Scan for the cell matching the given text and deliver its [x, y] coordinate at center. 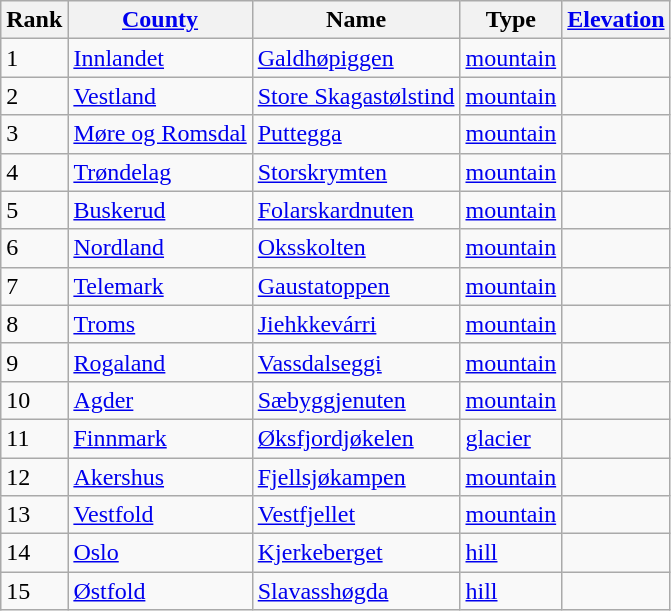
Oksskolten [356, 248]
Oslo [160, 553]
4 [34, 172]
glacier [511, 438]
Østfold [160, 591]
County [160, 20]
Slavasshøgda [356, 591]
Vassdalseggi [356, 362]
Kjerkeberget [356, 553]
Fjellsjøkampen [356, 477]
10 [34, 400]
Telemark [160, 286]
2 [34, 96]
14 [34, 553]
Storskrymten [356, 172]
Sæbyggjenuten [356, 400]
Rogaland [160, 362]
Møre og Romsdal [160, 134]
12 [34, 477]
Elevation [616, 20]
5 [34, 210]
Troms [160, 324]
Vestfjellet [356, 515]
Rank [34, 20]
Puttegga [356, 134]
Jiehkkevárri [356, 324]
Finnmark [160, 438]
13 [34, 515]
Type [511, 20]
Store Skagastølstind [356, 96]
Folarskardnuten [356, 210]
Nordland [160, 248]
Name [356, 20]
Galdhøpiggen [356, 58]
7 [34, 286]
Gaustatoppen [356, 286]
3 [34, 134]
6 [34, 248]
Vestland [160, 96]
1 [34, 58]
Trøndelag [160, 172]
Øksfjordjøkelen [356, 438]
15 [34, 591]
Innlandet [160, 58]
Vestfold [160, 515]
Agder [160, 400]
8 [34, 324]
Buskerud [160, 210]
Akershus [160, 477]
9 [34, 362]
11 [34, 438]
